For the text-containing cell, return its midpoint in (X, Y) coordinate format. 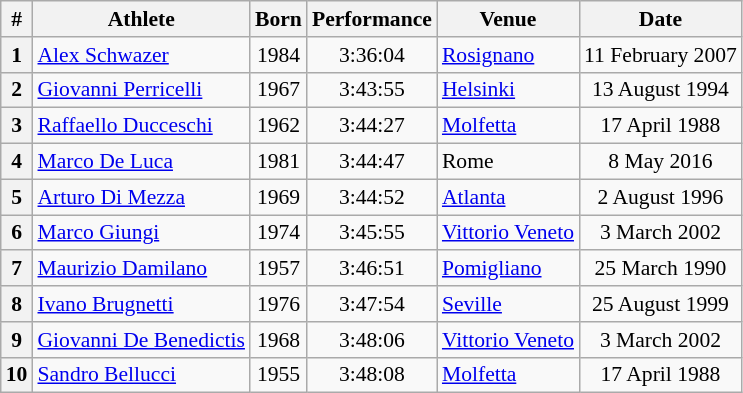
1976 (278, 304)
2 (17, 90)
5 (17, 197)
7 (17, 269)
Born (278, 19)
1 (17, 55)
8 (17, 304)
Ivano Brugnetti (141, 304)
11 February 2007 (660, 55)
1969 (278, 197)
1984 (278, 55)
Giovanni Perricelli (141, 90)
Marco De Luca (141, 162)
3:43:55 (372, 90)
25 March 1990 (660, 269)
3 (17, 126)
Sandro Bellucci (141, 375)
# (17, 19)
3:45:55 (372, 233)
3:48:08 (372, 375)
9 (17, 340)
13 August 1994 (660, 90)
Raffaello Ducceschi (141, 126)
Venue (508, 19)
Pomigliano (508, 269)
8 May 2016 (660, 162)
6 (17, 233)
Athlete (141, 19)
3:44:27 (372, 126)
1962 (278, 126)
Giovanni De Benedictis (141, 340)
2 August 1996 (660, 197)
1967 (278, 90)
Atlanta (508, 197)
3:36:04 (372, 55)
1981 (278, 162)
3:48:06 (372, 340)
1974 (278, 233)
Arturo Di Mezza (141, 197)
3:47:54 (372, 304)
Helsinki (508, 90)
3:46:51 (372, 269)
1955 (278, 375)
3:44:52 (372, 197)
10 (17, 375)
Marco Giungi (141, 233)
Rome (508, 162)
Alex Schwazer (141, 55)
3:44:47 (372, 162)
Performance (372, 19)
1968 (278, 340)
25 August 1999 (660, 304)
1957 (278, 269)
Maurizio Damilano (141, 269)
4 (17, 162)
Rosignano (508, 55)
Seville (508, 304)
Date (660, 19)
